Detect which cell encompasses the target text, then output its (x, y) center coordinate. 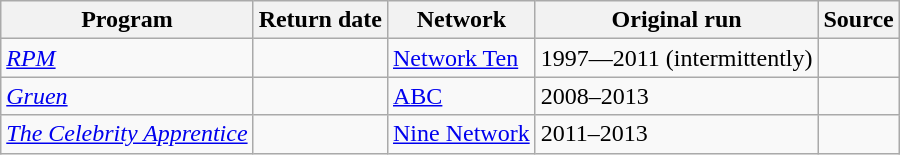
Gruen (127, 96)
The Celebrity Apprentice (127, 134)
Nine Network (461, 134)
Network Ten (461, 58)
Program (127, 20)
Return date (320, 20)
RPM (127, 58)
Source (858, 20)
2011–2013 (676, 134)
Network (461, 20)
ABC (461, 96)
2008–2013 (676, 96)
1997—2011 (intermittently) (676, 58)
Original run (676, 20)
